Scan for the cell matching the given text and deliver its [x, y] coordinate at center. 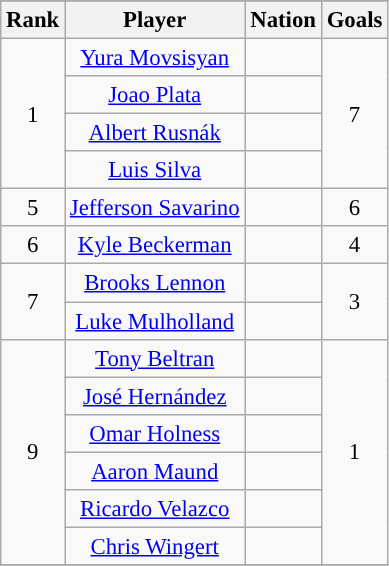
5 [33, 208]
Aaron Maund [155, 471]
Omar Holness [155, 433]
Luis Silva [155, 170]
Kyle Beckerman [155, 245]
4 [354, 245]
3 [354, 302]
Rank [33, 20]
Tony Beltran [155, 358]
Brooks Lennon [155, 283]
Nation [283, 20]
Jefferson Savarino [155, 208]
Goals [354, 20]
Joao Plata [155, 95]
José Hernández [155, 396]
Albert Rusnák [155, 133]
Chris Wingert [155, 546]
Luke Mulholland [155, 321]
Ricardo Velazco [155, 509]
Player [155, 20]
9 [33, 452]
Yura Movsisyan [155, 58]
